Pinpoint the cell where the given text exists, returning its [x, y] midpoint coordinate. 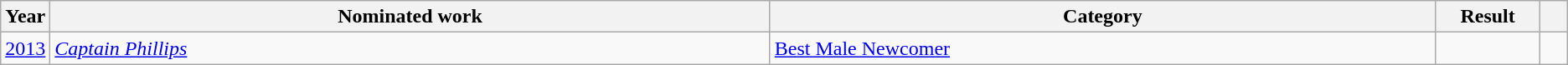
Best Male Newcomer [1102, 48]
Year [25, 17]
Nominated work [410, 17]
Captain Phillips [410, 48]
Category [1102, 17]
2013 [25, 48]
Result [1488, 17]
